Locate the cell with the specified text and output its (X, Y) center coordinate. 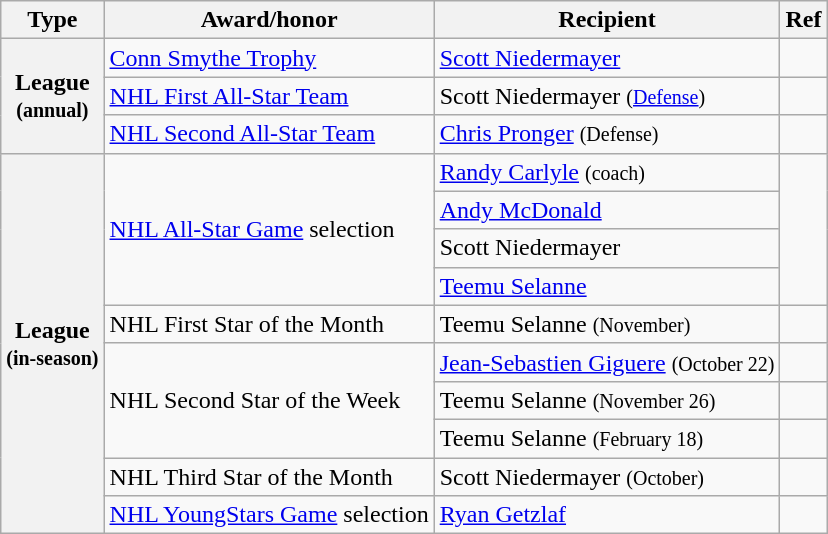
Type (52, 20)
League(in-season) (52, 344)
NHL All-Star Game selection (269, 229)
NHL Second Star of the Week (269, 400)
Ryan Getzlaf (607, 515)
League(annual) (52, 96)
Conn Smythe Trophy (269, 58)
NHL Third Star of the Month (269, 477)
NHL YoungStars Game selection (269, 515)
Jean-Sebastien Giguere (October 22) (607, 362)
Ref (804, 20)
Randy Carlyle (coach) (607, 172)
Andy McDonald (607, 210)
Teemu Selanne (November 26) (607, 400)
NHL Second All-Star Team (269, 134)
Teemu Selanne (607, 286)
NHL First All-Star Team (269, 96)
Scott Niedermayer (Defense) (607, 96)
Chris Pronger (Defense) (607, 134)
Scott Niedermayer (October) (607, 477)
Recipient (607, 20)
NHL First Star of the Month (269, 324)
Award/honor (269, 20)
Teemu Selanne (February 18) (607, 438)
Teemu Selanne (November) (607, 324)
